Output the (x, y) coordinate of the center of the cell containing the given text.  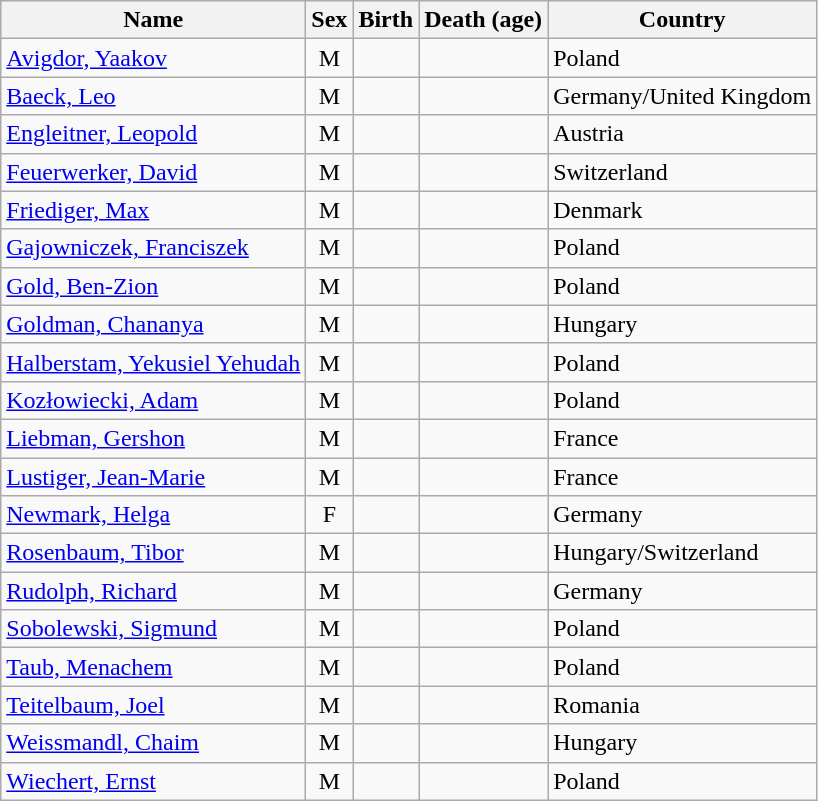
F (330, 515)
Switzerland (682, 172)
Gajowniczek, Franciszek (154, 248)
Feuerwerker, David (154, 172)
Romania (682, 705)
Germany/United Kingdom (682, 96)
Sobolewski, Sigmund (154, 629)
Engleitner, Leopold (154, 134)
Goldman, Chananya (154, 324)
Name (154, 20)
Death (age) (484, 20)
Birth (386, 20)
Avigdor, Yaakov (154, 58)
Kozłowiecki, Adam (154, 400)
Newmark, Helga (154, 515)
Austria (682, 134)
Wiechert, Ernst (154, 781)
Baeck, Leo (154, 96)
Sex (330, 20)
Taub, Menachem (154, 667)
Lustiger, Jean-Marie (154, 477)
Gold, Ben-Zion (154, 286)
Friediger, Max (154, 210)
Teitelbaum, Joel (154, 705)
Weissmandl, Chaim (154, 743)
Denmark (682, 210)
Liebman, Gershon (154, 438)
Country (682, 20)
Halberstam, Yekusiel Yehudah (154, 362)
Rosenbaum, Tibor (154, 553)
Hungary/Switzerland (682, 553)
Rudolph, Richard (154, 591)
